For the text-containing cell, return its midpoint in (x, y) coordinate format. 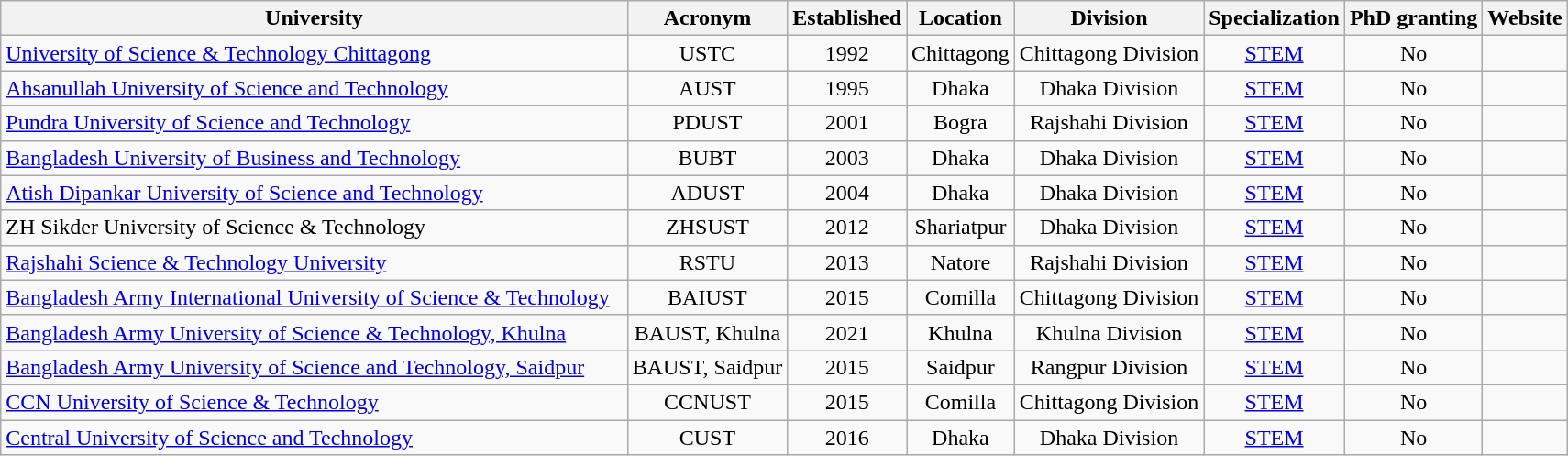
ZH Sikder University of Science & Technology (314, 228)
Bangladesh Army University of Science and Technology, Saidpur (314, 367)
Khulna Division (1109, 332)
PhD granting (1413, 18)
1992 (847, 53)
University of Science & Technology Chittagong (314, 53)
Division (1109, 18)
Bangladesh Army University of Science & Technology, Khulna (314, 332)
BAUST, Saidpur (708, 367)
PDUST (708, 123)
Bangladesh Army International University of Science & Technology (314, 297)
Shariatpur (961, 228)
University (314, 18)
AUST (708, 88)
Rangpur Division (1109, 367)
2013 (847, 262)
CCNUST (708, 402)
Established (847, 18)
ZHSUST (708, 228)
CUST (708, 438)
USTC (708, 53)
Khulna (961, 332)
2003 (847, 158)
Saidpur (961, 367)
Bangladesh University of Business and Technology (314, 158)
2021 (847, 332)
Natore (961, 262)
BAIUST (708, 297)
Acronym (708, 18)
Location (961, 18)
2016 (847, 438)
Bogra (961, 123)
BUBT (708, 158)
ADUST (708, 193)
Atish Dipankar University of Science and Technology (314, 193)
Chittagong (961, 53)
RSTU (708, 262)
2004 (847, 193)
1995 (847, 88)
2001 (847, 123)
2012 (847, 228)
Website (1525, 18)
Central University of Science and Technology (314, 438)
BAUST, Khulna (708, 332)
CCN University of Science & Technology (314, 402)
Pundra University of Science and Technology (314, 123)
Specialization (1275, 18)
Ahsanullah University of Science and Technology (314, 88)
Rajshahi Science & Technology University (314, 262)
